Provide the (x, y) coordinate of the cell's center where the given text is located.  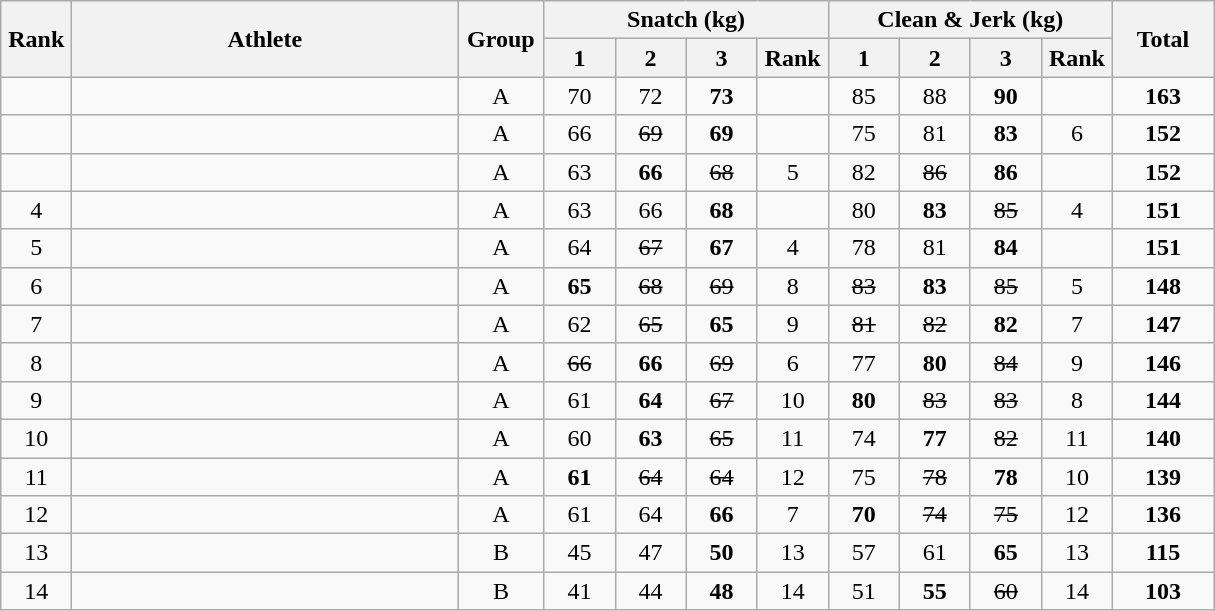
47 (650, 553)
136 (1162, 515)
147 (1162, 324)
41 (580, 591)
Athlete (265, 39)
90 (1006, 96)
139 (1162, 477)
45 (580, 553)
Snatch (kg) (686, 20)
55 (934, 591)
146 (1162, 362)
148 (1162, 286)
144 (1162, 400)
103 (1162, 591)
Clean & Jerk (kg) (970, 20)
48 (722, 591)
72 (650, 96)
73 (722, 96)
62 (580, 324)
Group (501, 39)
51 (864, 591)
57 (864, 553)
163 (1162, 96)
88 (934, 96)
44 (650, 591)
115 (1162, 553)
Total (1162, 39)
140 (1162, 438)
50 (722, 553)
